Identify which cell holds the provided text, then report its [X, Y] central coordinate. 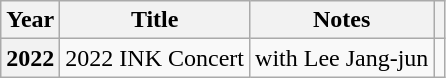
2022 INK Concert [155, 58]
with Lee Jang-jun [342, 58]
2022 [30, 58]
Notes [342, 20]
Title [155, 20]
Year [30, 20]
